Locate the cell with the specified text and output its [x, y] center coordinate. 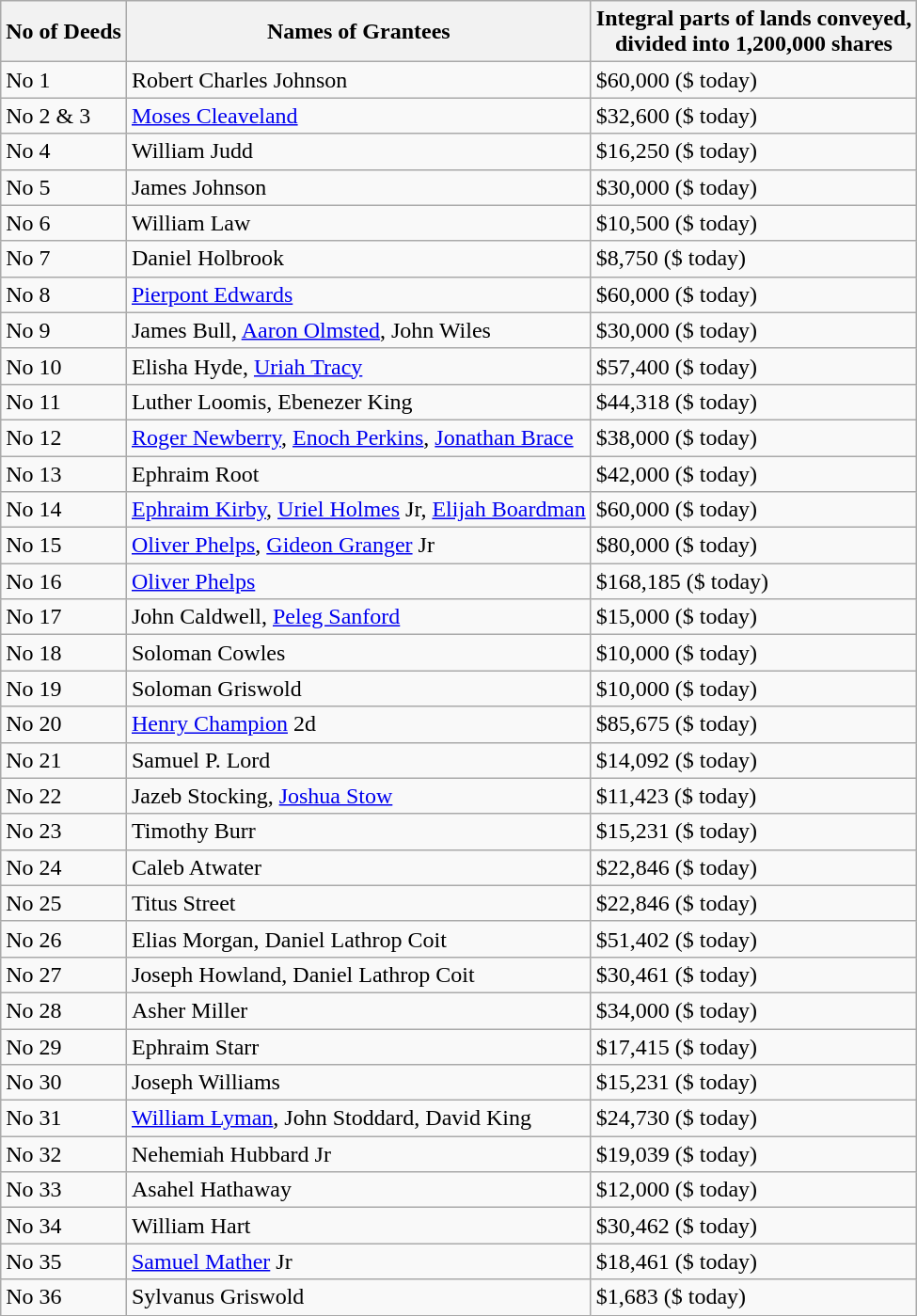
$11,423 ($ today) [753, 796]
Elisha Hyde, Uriah Tracy [358, 366]
No 25 [64, 903]
Samuel P. Lord [358, 760]
William Law [358, 223]
$24,730 ($ today) [753, 1118]
$57,400 ($ today) [753, 366]
$38,000 ($ today) [753, 437]
$168,185 ($ today) [753, 581]
James Johnson [358, 187]
Names of Grantees [358, 32]
No 14 [64, 510]
$34,000 ($ today) [753, 1010]
William Lyman, John Stoddard, David King [358, 1118]
$42,000 ($ today) [753, 473]
No 22 [64, 796]
James Bull, Aaron Olmsted, John Wiles [358, 330]
Soloman Cowles [358, 653]
Joseph Howland, Daniel Lathrop Coit [358, 975]
$12,000 ($ today) [753, 1190]
No 24 [64, 867]
$14,092 ($ today) [753, 760]
$85,675 ($ today) [753, 724]
Luther Loomis, Ebenezer King [358, 402]
No 4 [64, 151]
No 6 [64, 223]
No 35 [64, 1261]
$10,500 ($ today) [753, 223]
$30,461 ($ today) [753, 975]
No 32 [64, 1154]
No 5 [64, 187]
No 15 [64, 546]
No 27 [64, 975]
$8,750 ($ today) [753, 259]
No 20 [64, 724]
Moses Cleaveland [358, 116]
Henry Champion 2d [358, 724]
No 29 [64, 1047]
No 13 [64, 473]
No 8 [64, 294]
No 10 [64, 366]
Roger Newberry, Enoch Perkins, Jonathan Brace [358, 437]
Elias Morgan, Daniel Lathrop Coit [358, 939]
Soloman Griswold [358, 689]
Ephraim Starr [358, 1047]
$18,461 ($ today) [753, 1261]
Samuel Mather Jr [358, 1261]
Sylvanus Griswold [358, 1297]
Joseph Williams [358, 1083]
No 11 [64, 402]
No 30 [64, 1083]
No 1 [64, 80]
No 36 [64, 1297]
Ephraim Kirby, Uriel Holmes Jr, Elijah Boardman [358, 510]
No 16 [64, 581]
Asahel Hathaway [358, 1190]
No 18 [64, 653]
Jazeb Stocking, Joshua Stow [358, 796]
Pierpont Edwards [358, 294]
Caleb Atwater [358, 867]
No 7 [64, 259]
No 31 [64, 1118]
William Hart [358, 1226]
Oliver Phelps, Gideon Granger Jr [358, 546]
Timothy Burr [358, 832]
$80,000 ($ today) [753, 546]
Integral parts of lands conveyed,divided into 1,200,000 shares [753, 32]
No 17 [64, 617]
$44,318 ($ today) [753, 402]
$17,415 ($ today) [753, 1047]
$32,600 ($ today) [753, 116]
No 28 [64, 1010]
No 21 [64, 760]
No 23 [64, 832]
Ephraim Root [358, 473]
$15,000 ($ today) [753, 617]
No 19 [64, 689]
Asher Miller [358, 1010]
William Judd [358, 151]
$1,683 ($ today) [753, 1297]
Robert Charles Johnson [358, 80]
No 26 [64, 939]
$19,039 ($ today) [753, 1154]
John Caldwell, Peleg Sanford [358, 617]
No of Deeds [64, 32]
No 12 [64, 437]
$51,402 ($ today) [753, 939]
No 33 [64, 1190]
$16,250 ($ today) [753, 151]
Daniel Holbrook [358, 259]
Nehemiah Hubbard Jr [358, 1154]
No 34 [64, 1226]
$30,462 ($ today) [753, 1226]
Titus Street [358, 903]
No 9 [64, 330]
No 2 & 3 [64, 116]
Oliver Phelps [358, 581]
